Find where the given text appears and provide that cell's center as [X, Y] coordinate. 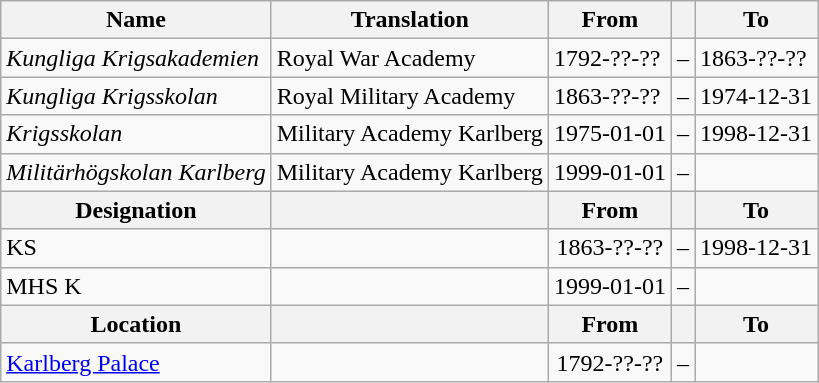
Location [136, 324]
Designation [136, 210]
Karlberg Palace [136, 362]
Kungliga Krigsskolan [136, 96]
Royal War Academy [410, 58]
Krigsskolan [136, 134]
KS [136, 248]
1974-12-31 [756, 96]
Kungliga Krigsakademien [136, 58]
1975-01-01 [610, 134]
MHS K [136, 286]
Translation [410, 20]
Royal Military Academy [410, 96]
Militärhögskolan Karlberg [136, 172]
Name [136, 20]
